Output the (X, Y) coordinate of the center of the cell containing the given text.  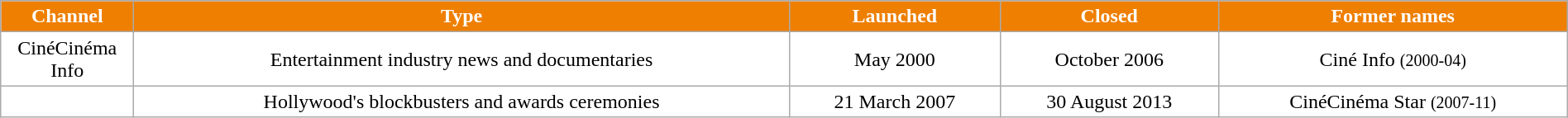
Former names (1393, 17)
Ciné Info (2000-04) (1393, 59)
Type (461, 17)
Entertainment industry news and documentaries (461, 59)
Launched (895, 17)
CinéCinéma Star (2007-11) (1393, 101)
May 2000 (895, 59)
Closed (1109, 17)
Channel (68, 17)
30 August 2013 (1109, 101)
CinéCinéma Info (68, 59)
October 2006 (1109, 59)
21 March 2007 (895, 101)
Hollywood's blockbusters and awards ceremonies (461, 101)
